Detect which cell encompasses the target text, then output its (x, y) center coordinate. 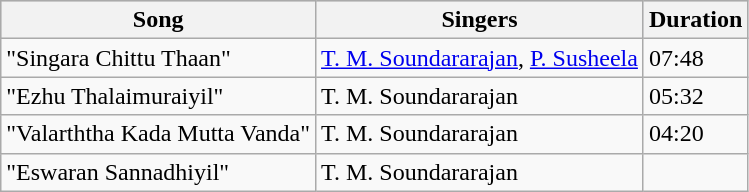
Duration (695, 20)
05:32 (695, 96)
T. M. Soundararajan, P. Susheela (480, 58)
04:20 (695, 134)
"Valarththa Kada Mutta Vanda" (158, 134)
"Eswaran Sannadhiyil" (158, 172)
Song (158, 20)
Singers (480, 20)
07:48 (695, 58)
"Singara Chittu Thaan" (158, 58)
"Ezhu Thalaimuraiyil" (158, 96)
